Capture the cell that displays the provided text and extract its [X, Y] central coordinate. 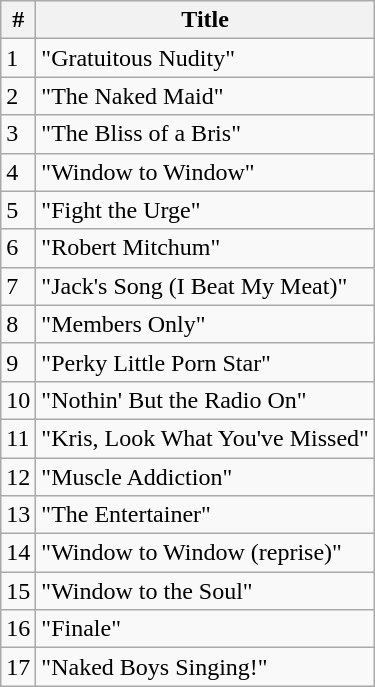
"Members Only" [206, 324]
"The Bliss of a Bris" [206, 134]
"The Naked Maid" [206, 96]
4 [18, 172]
9 [18, 362]
12 [18, 477]
# [18, 20]
"Window to Window" [206, 172]
15 [18, 591]
"Kris, Look What You've Missed" [206, 438]
"Nothin' But the Radio On" [206, 400]
11 [18, 438]
1 [18, 58]
"Naked Boys Singing!" [206, 667]
14 [18, 553]
16 [18, 629]
"Fight the Urge" [206, 210]
7 [18, 286]
"Robert Mitchum" [206, 248]
8 [18, 324]
6 [18, 248]
"Gratuitous Nudity" [206, 58]
10 [18, 400]
"Window to the Soul" [206, 591]
"Jack's Song (I Beat My Meat)" [206, 286]
3 [18, 134]
5 [18, 210]
"Muscle Addiction" [206, 477]
13 [18, 515]
"Window to Window (reprise)" [206, 553]
Title [206, 20]
"Finale" [206, 629]
2 [18, 96]
"Perky Little Porn Star" [206, 362]
17 [18, 667]
"The Entertainer" [206, 515]
